Scan for the cell matching the given text and deliver its (X, Y) coordinate at center. 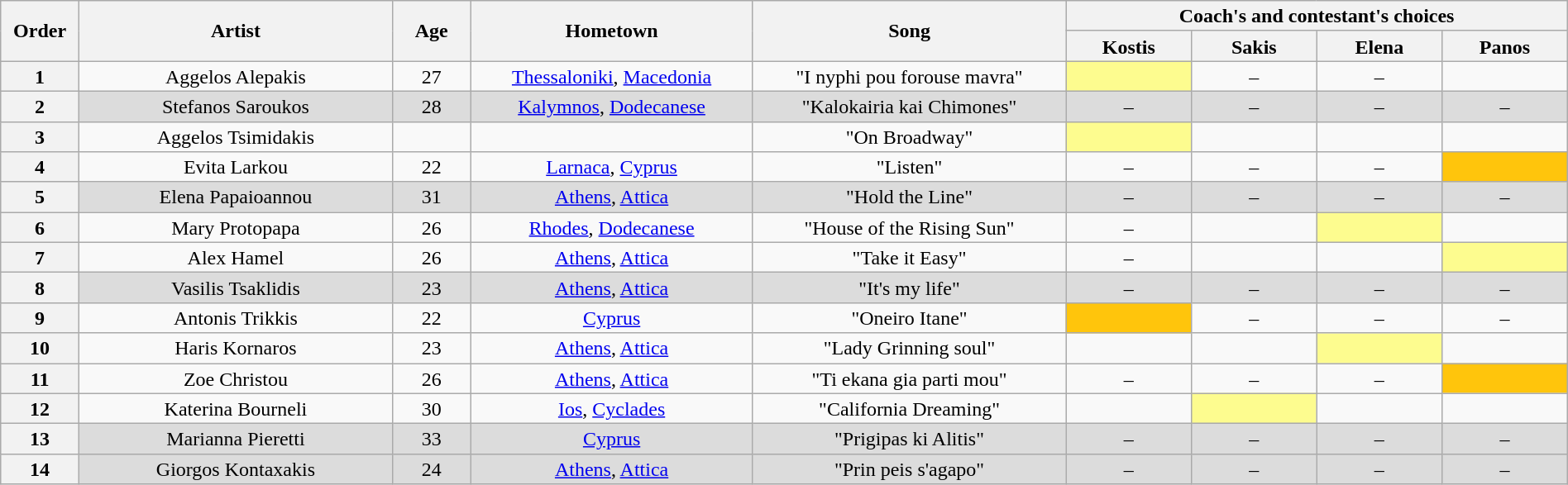
11 (40, 378)
"Lady Grinning soul" (910, 349)
12 (40, 408)
"Prin peis s'agapo" (910, 469)
28 (432, 106)
Larnaca, Cyprus (612, 167)
31 (432, 197)
Kalymnos, Dodecanese (612, 106)
30 (432, 408)
"On Broadway" (910, 137)
"California Dreaming" (910, 408)
Aggelos Alepakis (235, 76)
Hometown (612, 31)
1 (40, 76)
Giorgos Kontaxakis (235, 469)
Elena (1379, 46)
"Listen" (910, 167)
Alex Hamel (235, 258)
Zoe Christou (235, 378)
Song (910, 31)
13 (40, 440)
Evita Larkou (235, 167)
Panos (1505, 46)
"Take it Easy" (910, 258)
27 (432, 76)
7 (40, 258)
Sakis (1255, 46)
"Ti ekana gia parti mou" (910, 378)
Vasilis Tsaklidis (235, 288)
"House of the Rising Sun" (910, 228)
Elena Papaioannou (235, 197)
Age (432, 31)
"I nyphi pou forouse mavra" (910, 76)
"Oneiro Itane" (910, 317)
Aggelos Tsimidakis (235, 137)
6 (40, 228)
Kostis (1129, 46)
10 (40, 349)
Rhodes, Dodecanese (612, 228)
Ios, Cyclades (612, 408)
8 (40, 288)
5 (40, 197)
"Kalokairia kai Chimones" (910, 106)
Order (40, 31)
Stefanos Saroukos (235, 106)
14 (40, 469)
Haris Kornaros (235, 349)
24 (432, 469)
Coach's and contestant's choices (1317, 17)
"Prigipas ki Alitis" (910, 440)
Marianna Pieretti (235, 440)
9 (40, 317)
Artist (235, 31)
33 (432, 440)
"Hold the Line" (910, 197)
4 (40, 167)
"It's my life" (910, 288)
2 (40, 106)
Thessaloniki, Macedonia (612, 76)
Katerina Bourneli (235, 408)
Mary Protopapa (235, 228)
Antonis Trikkis (235, 317)
3 (40, 137)
